Extract the [X, Y] coordinate from the center of the cell holding the provided text.  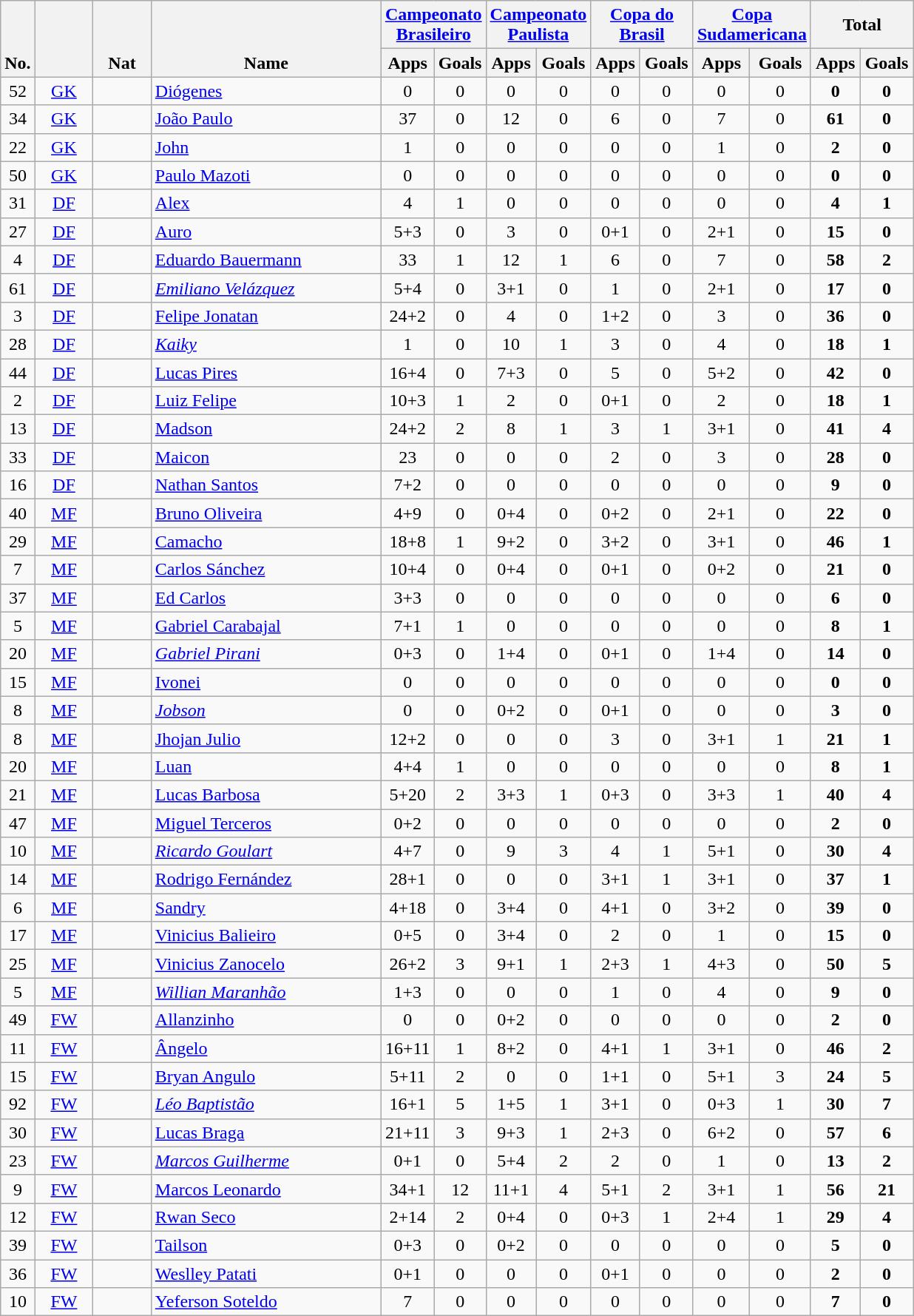
25 [18, 964]
1+5 [511, 1104]
João Paulo [266, 119]
Gabriel Carabajal [266, 626]
Diógenes [266, 91]
Ricardo Goulart [266, 851]
52 [18, 91]
Marcos Guilherme [266, 1161]
Alex [266, 203]
4+3 [721, 964]
No. [18, 38]
26+2 [407, 964]
16 [18, 485]
27 [18, 232]
Maicon [266, 457]
Vinicius Zanocelo [266, 964]
2+14 [407, 1217]
Campeonato Brasileiro [433, 25]
Total [862, 25]
Rodrigo Fernández [266, 880]
4+18 [407, 908]
7+2 [407, 485]
Name [266, 38]
Rwan Seco [266, 1217]
Paulo Mazoti [266, 175]
Carlos Sánchez [266, 570]
Allanzinho [266, 1020]
1+1 [615, 1076]
Ângelo [266, 1048]
34+1 [407, 1189]
1+3 [407, 992]
49 [18, 1020]
Nathan Santos [266, 485]
Léo Baptistão [266, 1104]
9+3 [511, 1133]
Lucas Pires [266, 372]
Sandry [266, 908]
Campeonato Paulista [538, 25]
7+1 [407, 626]
4+7 [407, 851]
Jhojan Julio [266, 738]
4+9 [407, 513]
1+2 [615, 316]
47 [18, 823]
12+2 [407, 738]
Nat [123, 38]
11+1 [511, 1189]
58 [836, 260]
24 [836, 1076]
Eduardo Bauermann [266, 260]
Emiliano Velázquez [266, 288]
Vinicius Balieiro [266, 936]
5+2 [721, 372]
John [266, 147]
Copa Sudamericana [751, 25]
6+2 [721, 1133]
Gabriel Pirani [266, 654]
Madson [266, 429]
9+1 [511, 964]
Tailson [266, 1245]
18+8 [407, 541]
Lucas Braga [266, 1133]
Felipe Jonatan [266, 316]
16+4 [407, 372]
Lucas Barbosa [266, 794]
Miguel Terceros [266, 823]
41 [836, 429]
56 [836, 1189]
16+11 [407, 1048]
28+1 [407, 880]
34 [18, 119]
57 [836, 1133]
Camacho [266, 541]
92 [18, 1104]
Marcos Leonardo [266, 1189]
10+4 [407, 570]
31 [18, 203]
5+3 [407, 232]
Copa do Brasil [642, 25]
42 [836, 372]
2+4 [721, 1217]
44 [18, 372]
5+11 [407, 1076]
Bruno Oliveira [266, 513]
Luiz Felipe [266, 401]
Willian Maranhão [266, 992]
0+5 [407, 936]
11 [18, 1048]
5+20 [407, 794]
Kaiky [266, 344]
10+3 [407, 401]
Jobson [266, 710]
Weslley Patati [266, 1273]
7+3 [511, 372]
Bryan Angulo [266, 1076]
Ivonei [266, 682]
Luan [266, 766]
Ed Carlos [266, 598]
4+4 [407, 766]
21+11 [407, 1133]
9+2 [511, 541]
Yeferson Soteldo [266, 1302]
16+1 [407, 1104]
Auro [266, 232]
8+2 [511, 1048]
